Detect which cell encompasses the target text, then output its [x, y] center coordinate. 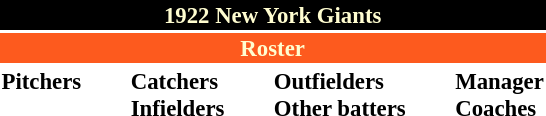
1922 New York Giants [272, 15]
Roster [272, 48]
